Return the (x, y) coordinate for the center point of the cell that contains the specified text.  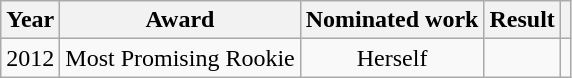
Herself (392, 58)
Nominated work (392, 20)
2012 (30, 58)
Result (522, 20)
Award (180, 20)
Most Promising Rookie (180, 58)
Year (30, 20)
